Output the [X, Y] coordinate of the center of the cell containing the given text.  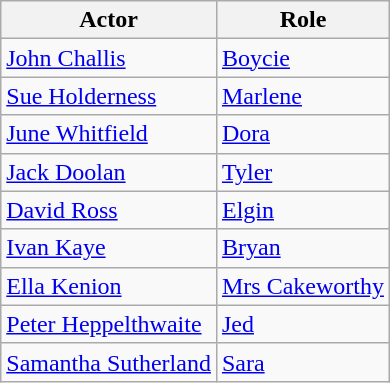
Ella Kenion [109, 286]
Mrs Cakeworthy [302, 286]
June Whitfield [109, 134]
Peter Heppelthwaite [109, 324]
Sara [302, 362]
Role [302, 20]
Actor [109, 20]
Sue Holderness [109, 96]
Boycie [302, 58]
Samantha Sutherland [109, 362]
Bryan [302, 248]
Dora [302, 134]
Jed [302, 324]
John Challis [109, 58]
Marlene [302, 96]
Ivan Kaye [109, 248]
Tyler [302, 172]
Jack Doolan [109, 172]
David Ross [109, 210]
Elgin [302, 210]
